Scan for the cell matching the given text and deliver its [x, y] coordinate at center. 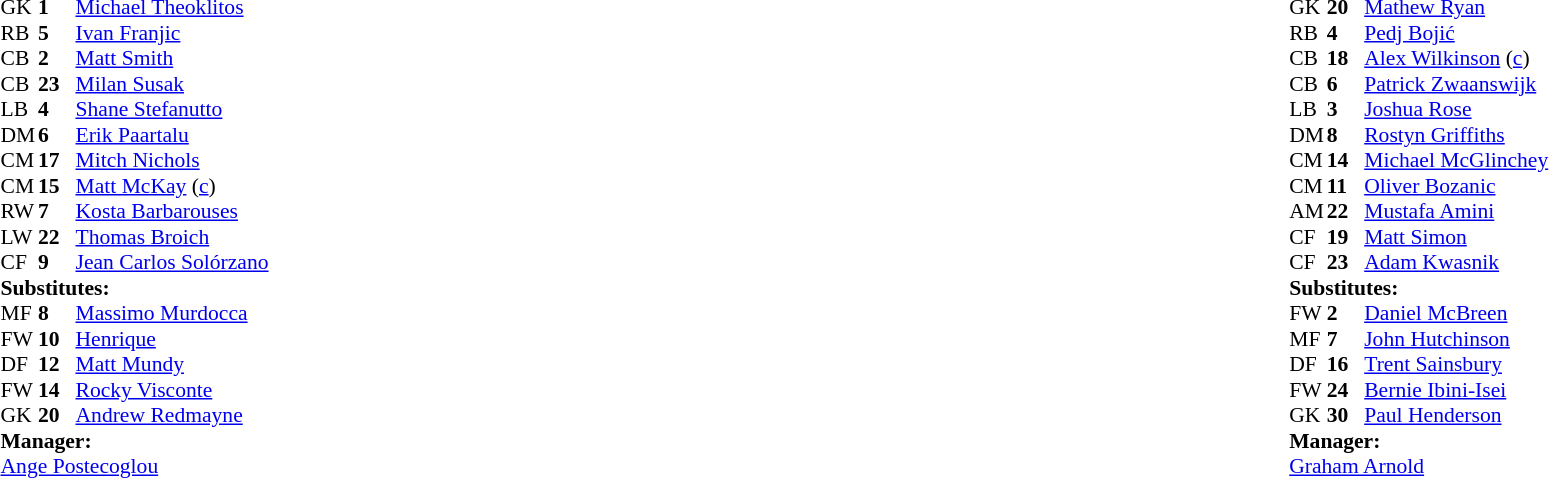
Bernie Ibini-Isei [1456, 390]
Matt Simon [1456, 237]
Alex Wilkinson (c) [1456, 59]
12 [57, 365]
Andrew Redmayne [172, 415]
20 [57, 415]
Thomas Broich [172, 237]
Milan Susak [172, 84]
Matt Mundy [172, 365]
Oliver Bozanic [1456, 186]
18 [1346, 59]
19 [1346, 237]
Erik Paartalu [172, 135]
Mitch Nichols [172, 161]
Ivan Franjic [172, 33]
30 [1346, 415]
Henrique [172, 339]
11 [1346, 186]
Kosta Barbarouses [172, 211]
9 [57, 263]
Pedj Bojić [1456, 33]
Daniel McBreen [1456, 313]
AM [1308, 211]
24 [1346, 390]
Shane Stefanutto [172, 109]
Jean Carlos Solórzano [172, 263]
Michael McGlinchey [1456, 161]
10 [57, 339]
3 [1346, 109]
Patrick Zwaanswijk [1456, 84]
RW [19, 211]
Matt McKay (c) [172, 186]
Rostyn Griffiths [1456, 135]
Adam Kwasnik [1456, 263]
John Hutchinson [1456, 339]
Matt Smith [172, 59]
Paul Henderson [1456, 415]
15 [57, 186]
Trent Sainsbury [1456, 365]
16 [1346, 365]
Joshua Rose [1456, 109]
Mustafa Amini [1456, 211]
LW [19, 237]
Massimo Murdocca [172, 313]
Rocky Visconte [172, 390]
5 [57, 33]
17 [57, 161]
